Detect which cell encompasses the target text, then output its [x, y] center coordinate. 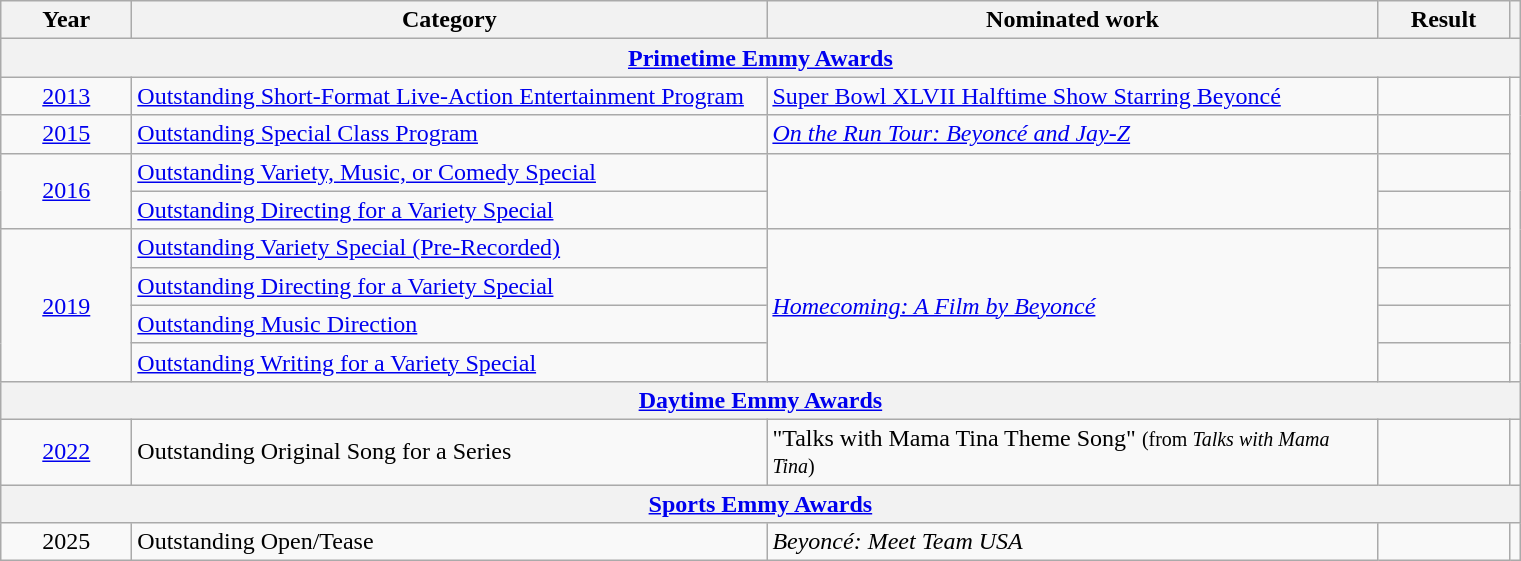
2019 [66, 305]
Homecoming: A Film by Beyoncé [1072, 305]
Daytime Emmy Awards [760, 400]
2013 [66, 96]
Sports Emmy Awards [760, 503]
Outstanding Original Song for a Series [450, 452]
Year [66, 20]
2015 [66, 134]
2016 [66, 191]
Primetime Emmy Awards [760, 58]
2025 [66, 542]
Outstanding Special Class Program [450, 134]
Super Bowl XLVII Halftime Show Starring Beyoncé [1072, 96]
Beyoncé: Meet Team USA [1072, 542]
2022 [66, 452]
Outstanding Open/Tease [450, 542]
On the Run Tour: Beyoncé and Jay-Z [1072, 134]
Outstanding Variety Special (Pre-Recorded) [450, 248]
Outstanding Writing for a Variety Special [450, 362]
Outstanding Short-Format Live-Action Entertainment Program [450, 96]
Category [450, 20]
Nominated work [1072, 20]
Result [1444, 20]
"Talks with Mama Tina Theme Song" (from Talks with Mama Tina) [1072, 452]
Outstanding Variety, Music, or Comedy Special [450, 172]
Outstanding Music Direction [450, 324]
